Determine the (x, y) coordinate at the center of the cell enclosing the given text.  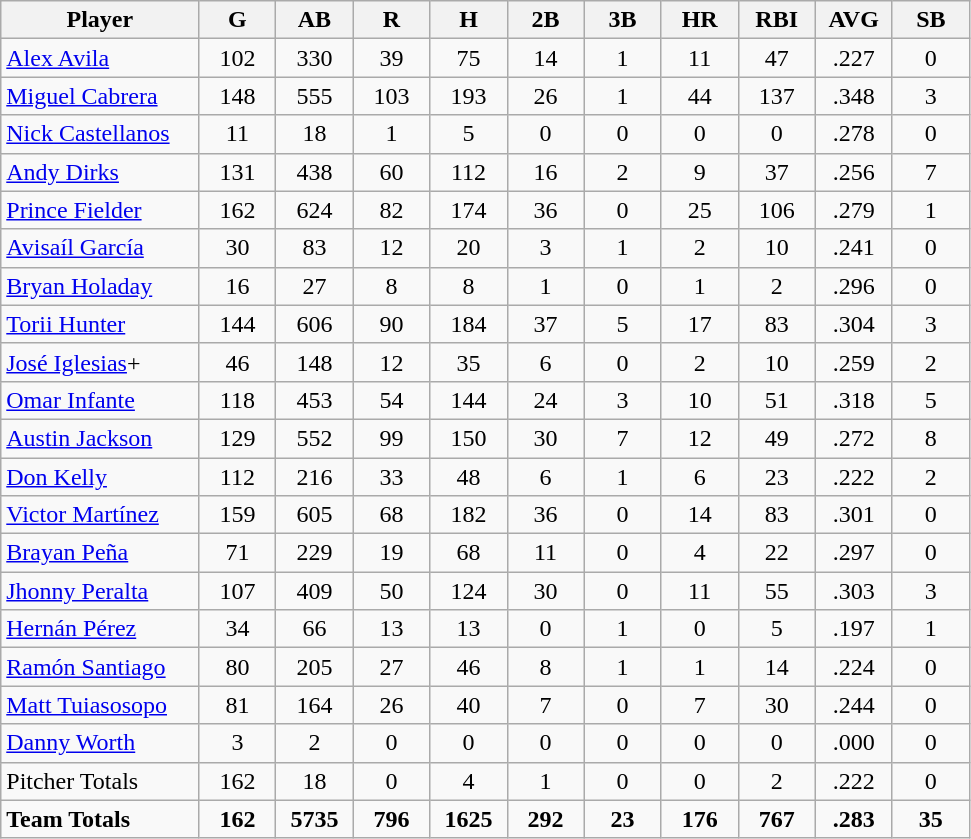
Miguel Cabrera (100, 96)
Pitcher Totals (100, 781)
25 (700, 210)
176 (700, 819)
.197 (854, 629)
292 (546, 819)
Nick Castellanos (100, 134)
Victor Martínez (100, 515)
103 (392, 96)
19 (392, 553)
50 (392, 591)
.000 (854, 743)
81 (238, 705)
9 (700, 172)
796 (392, 819)
.244 (854, 705)
24 (546, 400)
150 (468, 438)
.303 (854, 591)
.279 (854, 210)
.241 (854, 248)
Omar Infante (100, 400)
409 (314, 591)
.259 (854, 362)
49 (776, 438)
AVG (854, 20)
.278 (854, 134)
.301 (854, 515)
205 (314, 667)
SB (930, 20)
80 (238, 667)
193 (468, 96)
99 (392, 438)
66 (314, 629)
.272 (854, 438)
159 (238, 515)
51 (776, 400)
.304 (854, 324)
17 (700, 324)
Alex Avila (100, 58)
Hernán Pérez (100, 629)
G (238, 20)
Brayan Peña (100, 553)
164 (314, 705)
Avisaíl García (100, 248)
48 (468, 477)
174 (468, 210)
.348 (854, 96)
RBI (776, 20)
34 (238, 629)
55 (776, 591)
Jhonny Peralta (100, 591)
54 (392, 400)
47 (776, 58)
102 (238, 58)
606 (314, 324)
40 (468, 705)
184 (468, 324)
71 (238, 553)
22 (776, 553)
605 (314, 515)
Bryan Holaday (100, 286)
3B (622, 20)
182 (468, 515)
Austin Jackson (100, 438)
.283 (854, 819)
106 (776, 210)
216 (314, 477)
552 (314, 438)
107 (238, 591)
.227 (854, 58)
90 (392, 324)
229 (314, 553)
624 (314, 210)
Prince Fielder (100, 210)
453 (314, 400)
.318 (854, 400)
1625 (468, 819)
39 (392, 58)
137 (776, 96)
2B (546, 20)
Player (100, 20)
Torii Hunter (100, 324)
129 (238, 438)
330 (314, 58)
Danny Worth (100, 743)
Don Kelly (100, 477)
555 (314, 96)
438 (314, 172)
124 (468, 591)
R (392, 20)
Andy Dirks (100, 172)
H (468, 20)
Ramón Santiago (100, 667)
AB (314, 20)
.256 (854, 172)
.297 (854, 553)
HR (700, 20)
60 (392, 172)
44 (700, 96)
.224 (854, 667)
José Iglesias+ (100, 362)
75 (468, 58)
131 (238, 172)
33 (392, 477)
82 (392, 210)
20 (468, 248)
767 (776, 819)
Team Totals (100, 819)
118 (238, 400)
.296 (854, 286)
5735 (314, 819)
Matt Tuiasosopo (100, 705)
